Return the [x, y] coordinate for the center point of the cell that contains the specified text.  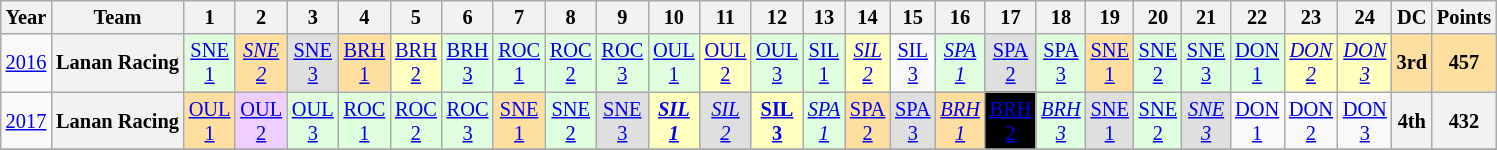
2016 [26, 63]
13 [824, 17]
5 [416, 17]
22 [1257, 17]
10 [674, 17]
Points [1464, 17]
21 [1206, 17]
2 [261, 17]
17 [1011, 17]
Year [26, 17]
7 [519, 17]
15 [912, 17]
457 [1464, 63]
Team [118, 17]
4 [365, 17]
1 [210, 17]
6 [468, 17]
12 [777, 17]
11 [726, 17]
20 [1158, 17]
23 [1311, 17]
19 [1110, 17]
16 [960, 17]
3 [313, 17]
9 [622, 17]
2017 [26, 121]
14 [868, 17]
432 [1464, 121]
3rd [1412, 63]
4th [1412, 121]
DC [1412, 17]
8 [571, 17]
18 [1060, 17]
24 [1365, 17]
